Detect which cell encompasses the target text, then output its (x, y) center coordinate. 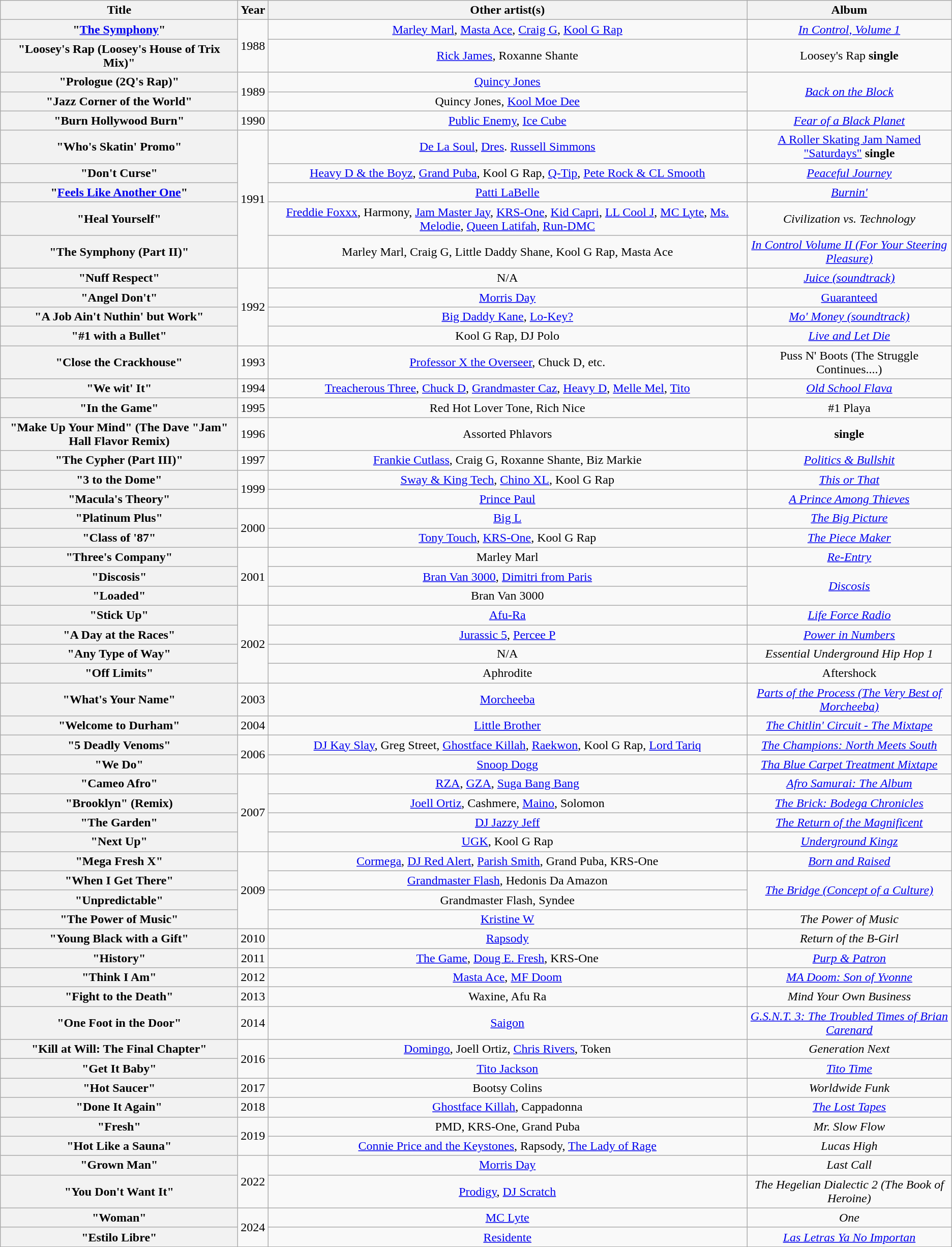
2012 (253, 977)
2024 (253, 1227)
"Feels Like Another One" (119, 192)
1990 (253, 121)
1989 (253, 92)
Parts of the Process (The Very Best of Morcheeba) (849, 700)
"Close the Crackhouse" (119, 362)
"Cameo Afro" (119, 784)
The Game, Doug E. Fresh, KRS-One (508, 958)
G.S.N.T. 3: The Troubled Times of Brian Carenard (849, 1023)
"The Symphony" (119, 29)
"Prologue (2Q's Rap)" (119, 82)
Patti LaBelle (508, 192)
2006 (253, 755)
"When I Get There" (119, 880)
Purp & Patron (849, 958)
"Jazz Corner of the World" (119, 101)
A Roller Skating Jam Named "Saturdays" single (849, 146)
The Hegelian Dialectic 2 (The Book of Heroine) (849, 1191)
Mr. Slow Flow (849, 1126)
"Discosis" (119, 576)
2004 (253, 726)
#1 Playa (849, 408)
RZA, GZA, Suga Bang Bang (508, 784)
Morcheeba (508, 700)
Snoop Dogg (508, 764)
"Woman" (119, 1218)
2014 (253, 1023)
"5 Deadly Venoms" (119, 745)
The Power of Music (849, 919)
"Burn Hollywood Burn" (119, 121)
Kristine W (508, 919)
Return of the B-Girl (849, 938)
Year (253, 10)
Heavy D & the Boyz, Grand Puba, Kool G Rap, Q-Tip, Pete Rock & CL Smooth (508, 173)
Mind Your Own Business (849, 997)
Marley Marl (508, 557)
Rick James, Roxanne Shante (508, 56)
Back on the Block (849, 92)
2017 (253, 1088)
"In the Game" (119, 408)
Jurassic 5, Percee P (508, 634)
1996 (253, 434)
"Fight to the Death" (119, 997)
"Platinum Plus" (119, 518)
1995 (253, 408)
Loosey's Rap single (849, 56)
Tito Time (849, 1068)
"Don't Curse" (119, 173)
1992 (253, 307)
Last Call (849, 1165)
"Who's Skatin' Promo" (119, 146)
"The Cypher (Part III)" (119, 460)
Aftershock (849, 673)
Las Letras Ya No Importan (849, 1237)
"Loosey's Rap (Loosey's House of Trix Mix)" (119, 56)
Title (119, 10)
2009 (253, 890)
In Control, Volume 1 (849, 29)
Masta Ace, MF Doom (508, 977)
"Loaded" (119, 596)
Tony Touch, KRS-One, Kool G Rap (508, 538)
"Kill at Will: The Final Chapter" (119, 1049)
Prince Paul (508, 499)
"Macula's Theory" (119, 499)
"Stick Up" (119, 615)
Big Daddy Kane, Lo-Key? (508, 317)
Bootsy Colins (508, 1088)
1993 (253, 362)
Live and Let Die (849, 336)
"You Don't Want It" (119, 1191)
The Piece Maker (849, 538)
Rapsody (508, 938)
Afu-Ra (508, 615)
Quincy Jones (508, 82)
"The Power of Music" (119, 919)
Juice (soundtrack) (849, 278)
"A Job Ain't Nuthin' but Work" (119, 317)
Little Brother (508, 726)
"Three's Company" (119, 557)
Fear of a Black Planet (849, 121)
Underground Kingz (849, 842)
"Young Black with a Gift" (119, 938)
2016 (253, 1059)
This or That (849, 480)
Bran Van 3000 (508, 596)
1994 (253, 389)
1997 (253, 460)
Lucas High (849, 1146)
"Grown Man" (119, 1165)
"Mega Fresh X" (119, 861)
"Unpredictable" (119, 900)
"Get It Baby" (119, 1068)
DJ Jazzy Jeff (508, 822)
Joell Ortiz, Cashmere, Maino, Solomon (508, 803)
"Hot Like a Sauna" (119, 1146)
De La Soul, Dres. Russell Simmons (508, 146)
Freddie Foxxx, Harmony, Jam Master Jay, KRS-One, Kid Capri, LL Cool J, MC Lyte, Ms. Melodie, Queen Latifah, Run-DMC (508, 219)
Professor X the Overseer, Chuck D, etc. (508, 362)
single (849, 434)
Worldwide Funk (849, 1088)
"Welcome to Durham" (119, 726)
"Next Up" (119, 842)
MA Doom: Son of Yvonne (849, 977)
"One Foot in the Door" (119, 1023)
Prodigy, DJ Scratch (508, 1191)
Mo' Money (soundtrack) (849, 317)
"Make Up Your Mind" (The Dave "Jam" Hall Flavor Remix) (119, 434)
2018 (253, 1107)
A Prince Among Thieves (849, 499)
"Brooklyn" (Remix) (119, 803)
Essential Underground Hip Hop 1 (849, 654)
Born and Raised (849, 861)
"Fresh" (119, 1126)
"History" (119, 958)
"Think I Am" (119, 977)
2010 (253, 938)
"Any Type of Way" (119, 654)
"Done It Again" (119, 1107)
Marley Marl, Craig G, Little Daddy Shane, Kool G Rap, Masta Ace (508, 251)
The Chitlin' Circuit - The Mixtape (849, 726)
Red Hot Lover Tone, Rich Nice (508, 408)
"Angel Don't" (119, 298)
"Heal Yourself" (119, 219)
"Nuff Respect" (119, 278)
1988 (253, 46)
Domingo, Joell Ortiz, Chris Rivers, Token (508, 1049)
Public Enemy, Ice Cube (508, 121)
"Class of '87" (119, 538)
Other artist(s) (508, 10)
Frankie Cutlass, Craig G, Roxanne Shante, Biz Markie (508, 460)
MC Lyte (508, 1218)
"A Day at the Races" (119, 634)
Quincy Jones, Kool Moe Dee (508, 101)
2002 (253, 644)
DJ Kay Slay, Greg Street, Ghostface Killah, Raekwon, Kool G Rap, Lord Tariq (508, 745)
The Return of the Magnificent (849, 822)
2011 (253, 958)
Civilization vs. Technology (849, 219)
1999 (253, 489)
One (849, 1218)
Discosis (849, 586)
Peaceful Journey (849, 173)
"The Garden" (119, 822)
The Champions: North Meets South (849, 745)
Sway & King Tech, Chino XL, Kool G Rap (508, 480)
"We wit' It" (119, 389)
The Big Picture (849, 518)
Grandmaster Flash, Syndee (508, 900)
Cormega, DJ Red Alert, Parish Smith, Grand Puba, KRS-One (508, 861)
Afro Samurai: The Album (849, 784)
In Control Volume II (For Your Steering Pleasure) (849, 251)
Bran Van 3000, Dimitri from Paris (508, 576)
2019 (253, 1136)
2022 (253, 1182)
Old School Flava (849, 389)
Saigon (508, 1023)
Treacherous Three, Chuck D, Grandmaster Caz, Heavy D, Melle Mel, Tito (508, 389)
Power in Numbers (849, 634)
"Estilo Libre" (119, 1237)
"Hot Saucer" (119, 1088)
Life Force Radio (849, 615)
Kool G Rap, DJ Polo (508, 336)
Waxine, Afu Ra (508, 997)
2000 (253, 528)
"What's Your Name" (119, 700)
2003 (253, 700)
Tito Jackson (508, 1068)
Puss N' Boots (The Struggle Continues....) (849, 362)
1991 (253, 199)
Guaranteed (849, 298)
UGK, Kool G Rap (508, 842)
"We Do" (119, 764)
Aphrodite (508, 673)
Generation Next (849, 1049)
Burnin' (849, 192)
2007 (253, 813)
2013 (253, 997)
"#1 with a Bullet" (119, 336)
"Off Limits" (119, 673)
Album (849, 10)
The Brick: Bodega Chronicles (849, 803)
The Lost Tapes (849, 1107)
Assorted Phlavors (508, 434)
Ghostface Killah, Cappadonna (508, 1107)
Residente (508, 1237)
"The Symphony (Part II)" (119, 251)
Re-Entry (849, 557)
The Bridge (Concept of a Culture) (849, 890)
Big L (508, 518)
Marley Marl, Masta Ace, Craig G, Kool G Rap (508, 29)
Tha Blue Carpet Treatment Mixtape (849, 764)
PMD, KRS-One, Grand Puba (508, 1126)
"3 to the Dome" (119, 480)
Grandmaster Flash, Hedonis Da Amazon (508, 880)
2001 (253, 576)
Connie Price and the Keystones, Rapsody, The Lady of Rage (508, 1146)
Politics & Bullshit (849, 460)
